Locate the cell with the specified text and output its (X, Y) center coordinate. 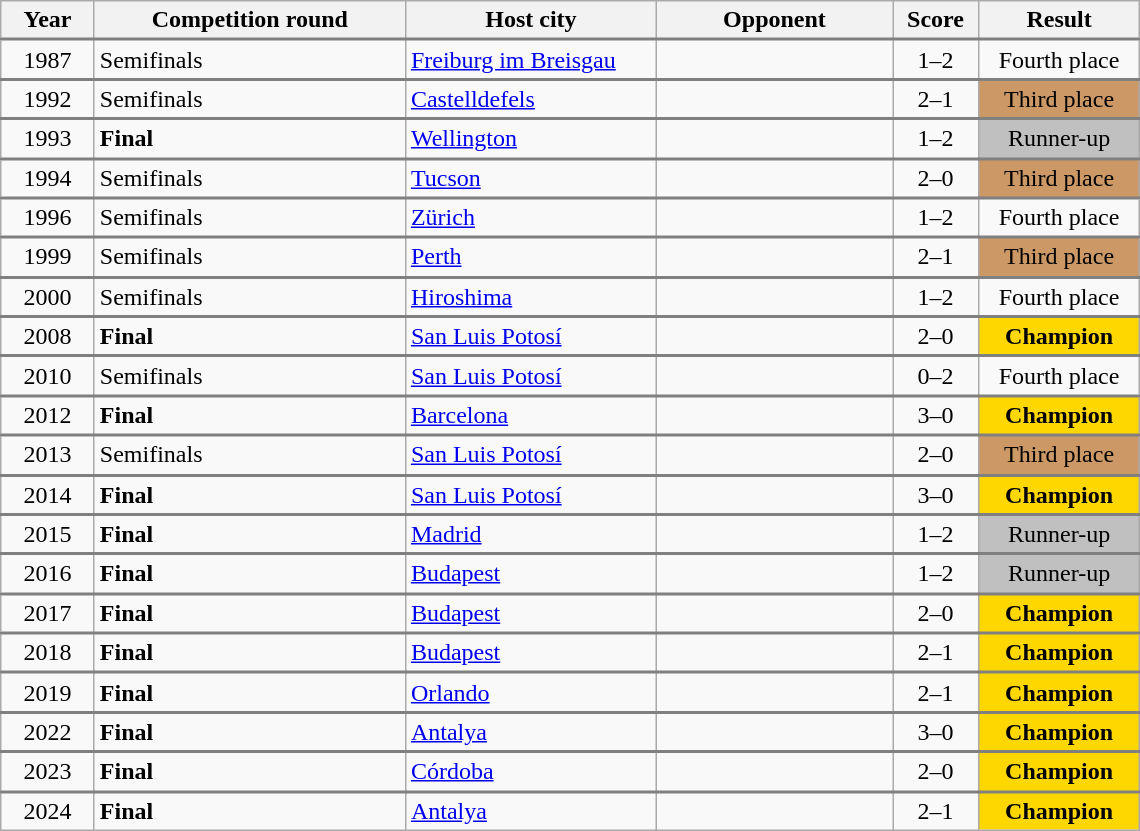
Result (1060, 20)
Score (935, 20)
1993 (48, 139)
2022 (48, 732)
1994 (48, 178)
Perth (530, 257)
1992 (48, 99)
2016 (48, 574)
2024 (48, 810)
1987 (48, 60)
2000 (48, 297)
0–2 (935, 376)
2015 (48, 534)
1999 (48, 257)
2014 (48, 495)
Barcelona (530, 416)
Host city (530, 20)
2023 (48, 772)
Madrid (530, 534)
2013 (48, 455)
2008 (48, 336)
Freiburg im Breisgau (530, 60)
Hiroshima (530, 297)
Córdoba (530, 772)
2010 (48, 376)
2017 (48, 613)
2019 (48, 693)
1996 (48, 218)
Tucson (530, 178)
Castelldefels (530, 99)
2018 (48, 653)
Opponent (774, 20)
2012 (48, 416)
Competition round (250, 20)
Wellington (530, 139)
Orlando (530, 693)
Zürich (530, 218)
Year (48, 20)
